Detect which cell encompasses the target text, then output its (x, y) center coordinate. 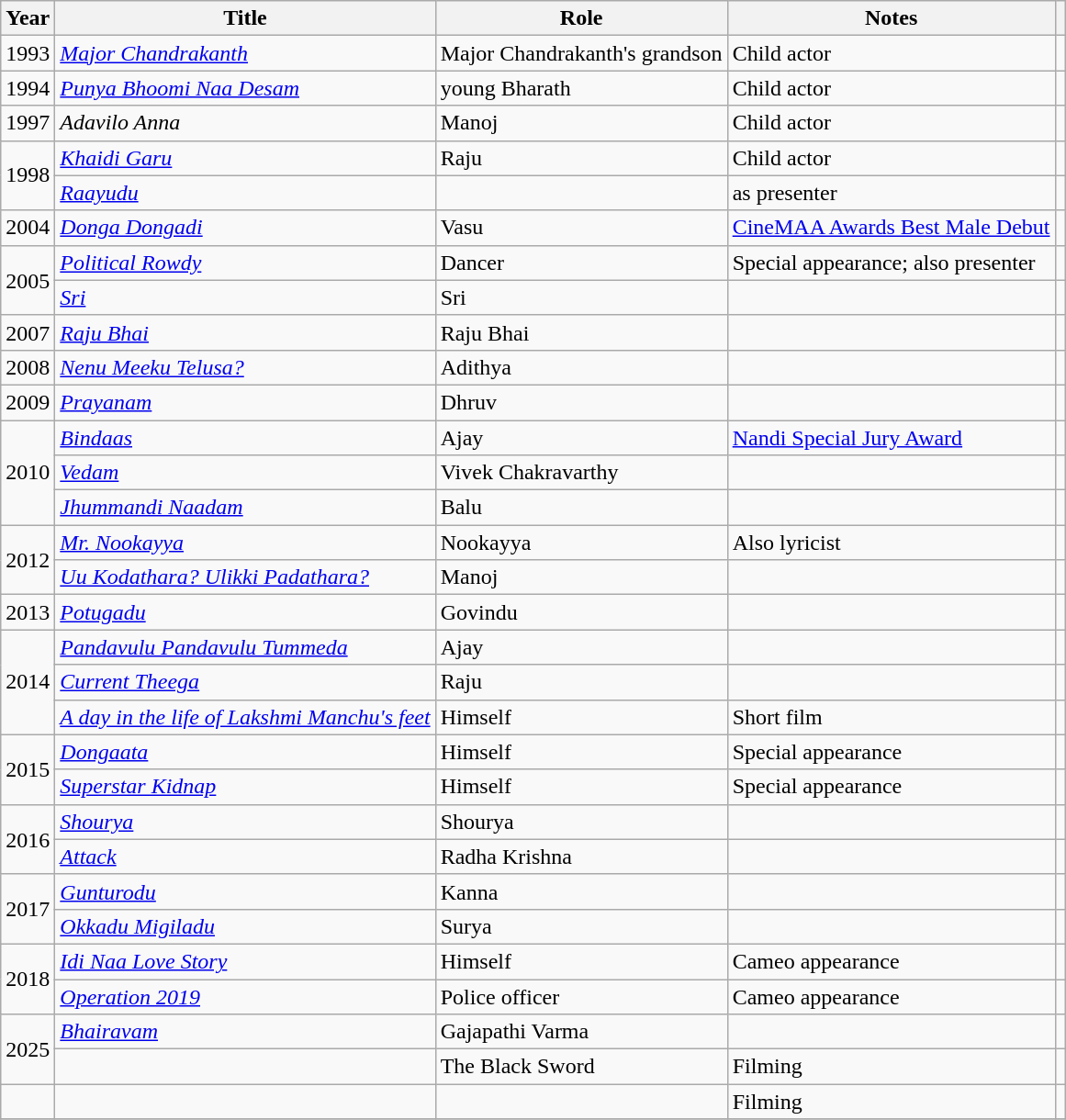
1993 (28, 53)
Short film (891, 717)
Bindaas (245, 438)
1998 (28, 175)
Vedam (245, 473)
Notes (891, 18)
Kanna (581, 891)
Adithya (581, 367)
Balu (581, 508)
young Bharath (581, 88)
Title (245, 18)
2018 (28, 979)
2025 (28, 1049)
Raayudu (245, 193)
2008 (28, 367)
Nenu Meeku Telusa? (245, 367)
Radha Krishna (581, 857)
2014 (28, 682)
Attack (245, 857)
Nookayya (581, 543)
2016 (28, 839)
Special appearance; also presenter (891, 263)
Idi Naa Love Story (245, 961)
Prayanam (245, 402)
2015 (28, 769)
Current Theega (245, 682)
2005 (28, 280)
Vivek Chakravarthy (581, 473)
Punya Bhoomi Naa Desam (245, 88)
Police officer (581, 996)
Vasu (581, 228)
A day in the life of Lakshmi Manchu's feet (245, 717)
Dhruv (581, 402)
2013 (28, 612)
2012 (28, 560)
Govindu (581, 612)
1994 (28, 88)
Uu Kodathara? Ulikki Padathara? (245, 577)
Role (581, 18)
Adavilo Anna (245, 123)
Dancer (581, 263)
Pandavulu Pandavulu Tummeda (245, 647)
Dongaata (245, 752)
CineMAA Awards Best Male Debut (891, 228)
Major Chandrakanth's grandson (581, 53)
Superstar Kidnap (245, 787)
The Black Sword (581, 1067)
Gunturodu (245, 891)
Political Rowdy (245, 263)
Surya (581, 926)
as presenter (891, 193)
Bhairavam (245, 1032)
Donga Dongadi (245, 228)
Jhummandi Naadam (245, 508)
Operation 2019 (245, 996)
Potugadu (245, 612)
Also lyricist (891, 543)
2017 (28, 909)
Year (28, 18)
2004 (28, 228)
1997 (28, 123)
Khaidi Garu (245, 158)
2010 (28, 473)
Major Chandrakanth (245, 53)
2007 (28, 332)
Mr. Nookayya (245, 543)
Okkadu Migiladu (245, 926)
2009 (28, 402)
Nandi Special Jury Award (891, 438)
Gajapathi Varma (581, 1032)
